For the text-containing cell, return its midpoint in (X, Y) coordinate format. 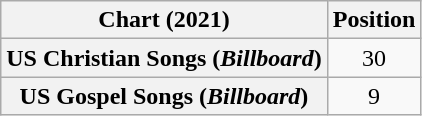
Chart (2021) (164, 20)
Position (374, 20)
US Gospel Songs (Billboard) (164, 96)
9 (374, 96)
US Christian Songs (Billboard) (164, 58)
30 (374, 58)
